Provide the [x, y] coordinate of the cell's center where the given text is located.  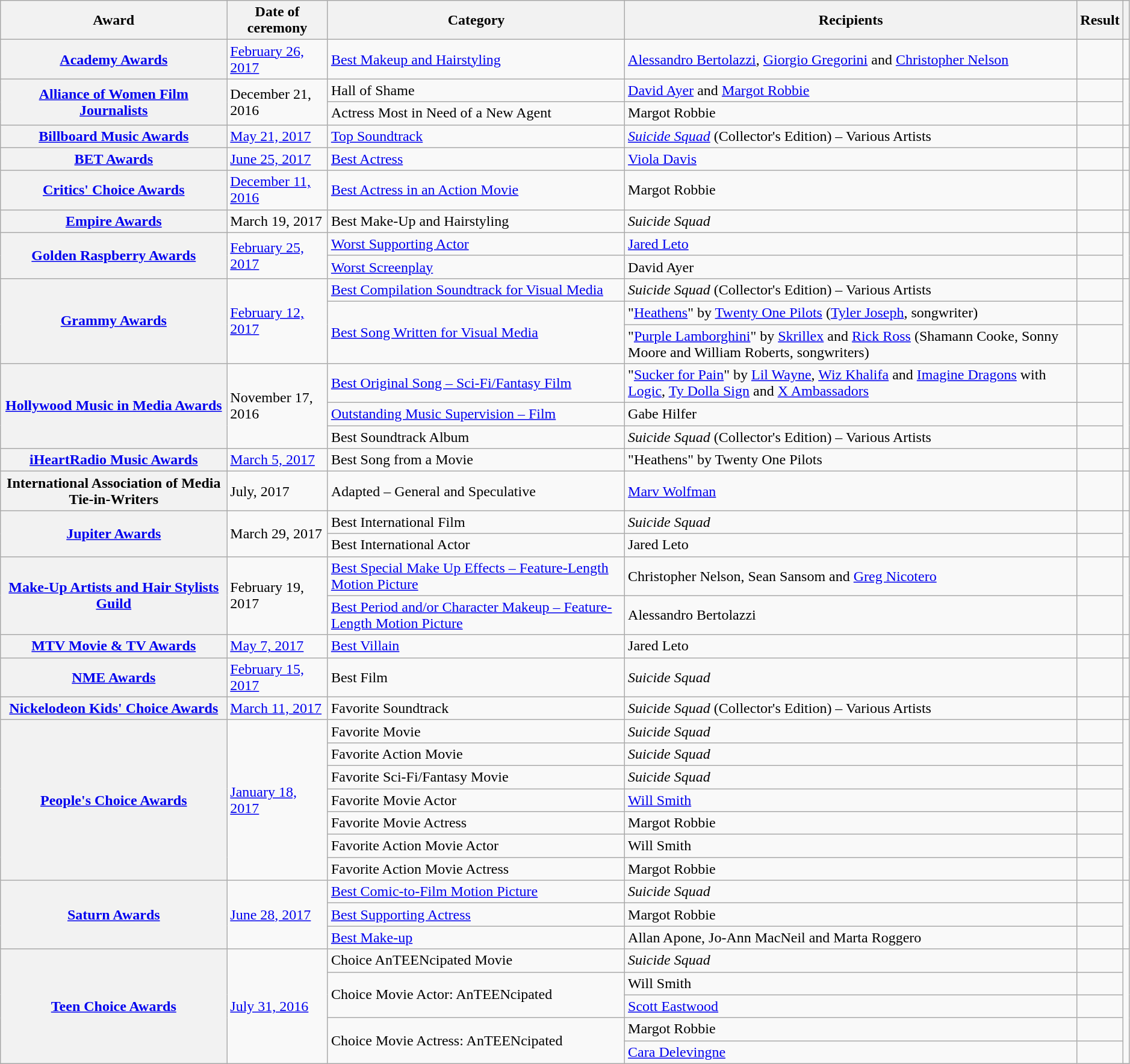
Nickelodeon Kids' Choice Awards [114, 708]
"Purple Lamborghini" by Skrillex and Rick Ross (Shamann Cooke, Sonny Moore and William Roberts, songwriters) [851, 343]
Jupiter Awards [114, 534]
Best Actress [476, 159]
November 17, 2016 [278, 406]
Award [114, 20]
Choice Movie Actress: AnTEENcipated [476, 1041]
Date of ceremony [278, 20]
Make-Up Artists and Hair Stylists Guild [114, 596]
"Heathens" by Twenty One Pilots [851, 460]
May 7, 2017 [278, 646]
Cara Delevingne [851, 1052]
Result [1100, 20]
Best Make-Up and Hairstyling [476, 221]
Choice Movie Actor: AnTEENcipated [476, 995]
Critics' Choice Awards [114, 190]
Gabe Hilfer [851, 414]
David Ayer and Margot Robbie [851, 90]
David Ayer [851, 267]
Favorite Soundtrack [476, 708]
Favorite Movie Actress [476, 823]
Empire Awards [114, 221]
January 18, 2017 [278, 800]
Best Supporting Actress [476, 915]
March 11, 2017 [278, 708]
Best Comic-to-Film Motion Picture [476, 892]
Favorite Action Movie Actor [476, 846]
Academy Awards [114, 59]
Billboard Music Awards [114, 136]
Category [476, 20]
July 31, 2016 [278, 1006]
Actress Most in Need of a New Agent [476, 113]
December 21, 2016 [278, 102]
Scott Eastwood [851, 1006]
Hall of Shame [476, 90]
Best Special Make Up Effects – Feature-Length Motion Picture [476, 576]
BET Awards [114, 159]
Favorite Action Movie Actress [476, 869]
June 28, 2017 [278, 915]
Best Original Song – Sci-Fi/Fantasy Film [476, 383]
Allan Apone, Jo-Ann MacNeil and Marta Roggero [851, 938]
February 12, 2017 [278, 320]
Choice AnTEENcipated Movie [476, 960]
MTV Movie & TV Awards [114, 646]
Favorite Movie [476, 731]
March 19, 2017 [278, 221]
Viola Davis [851, 159]
May 21, 2017 [278, 136]
Alessandro Bertolazzi, Giorgio Gregorini and Christopher Nelson [851, 59]
Best Film [476, 677]
Worst Screenplay [476, 267]
Best Song Written for Visual Media [476, 332]
Favorite Sci-Fi/Fantasy Movie [476, 777]
December 11, 2016 [278, 190]
Best Villain [476, 646]
International Association of Media Tie-in-Writers [114, 491]
Grammy Awards [114, 320]
February 25, 2017 [278, 255]
March 29, 2017 [278, 534]
Alessandro Bertolazzi [851, 615]
Outstanding Music Supervision – Film [476, 414]
Best Makeup and Hairstyling [476, 59]
Best Compilation Soundtrack for Visual Media [476, 290]
Golden Raspberry Awards [114, 255]
Hollywood Music in Media Awards [114, 406]
People's Choice Awards [114, 800]
July, 2017 [278, 491]
February 19, 2017 [278, 596]
Top Soundtrack [476, 136]
Favorite Action Movie [476, 754]
Worst Supporting Actor [476, 244]
Best Soundtrack Album [476, 437]
Alliance of Women Film Journalists [114, 102]
Saturn Awards [114, 915]
Best Make-up [476, 938]
Recipients [851, 20]
March 5, 2017 [278, 460]
Adapted – General and Speculative [476, 491]
"Heathens" by Twenty One Pilots (Tyler Joseph, songwriter) [851, 313]
February 15, 2017 [278, 677]
Best International Film [476, 522]
"Sucker for Pain" by Lil Wayne, Wiz Khalifa and Imagine Dragons with Logic, Ty Dolla Sign and X Ambassadors [851, 383]
Best Actress in an Action Movie [476, 190]
Best International Actor [476, 545]
NME Awards [114, 677]
iHeartRadio Music Awards [114, 460]
February 26, 2017 [278, 59]
Favorite Movie Actor [476, 800]
Marv Wolfman [851, 491]
Best Song from a Movie [476, 460]
Teen Choice Awards [114, 1006]
June 25, 2017 [278, 159]
Christopher Nelson, Sean Sansom and Greg Nicotero [851, 576]
Best Period and/or Character Makeup – Feature-Length Motion Picture [476, 615]
